Detect which cell encompasses the target text, then output its (x, y) center coordinate. 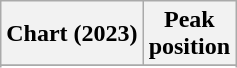
Peakposition (189, 34)
Chart (2023) (72, 34)
